Determine the [X, Y] coordinate at the center of the cell enclosing the given text.  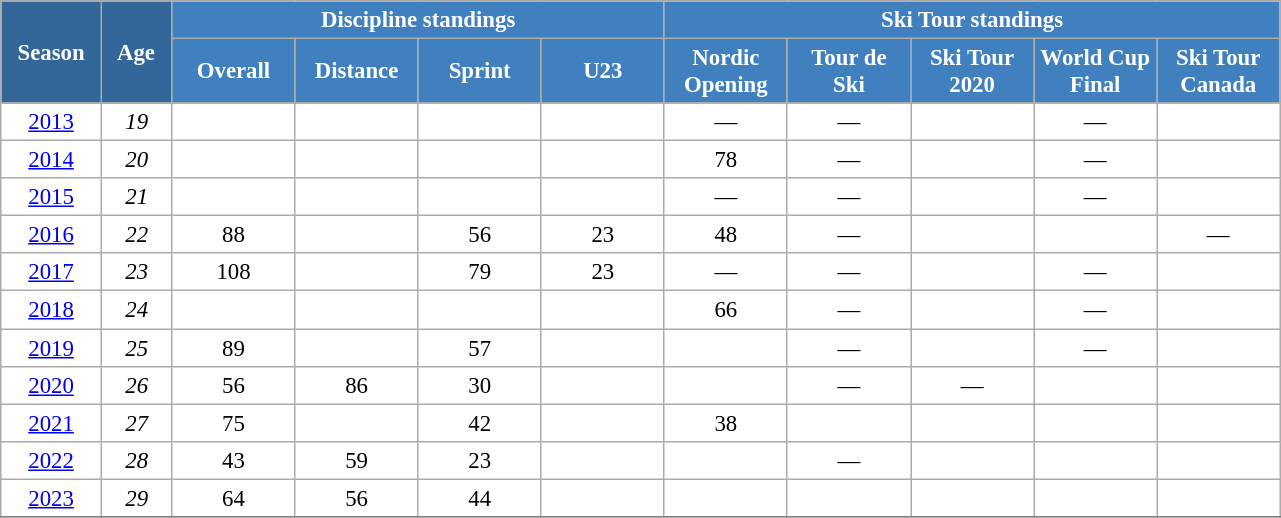
2023 [52, 498]
108 [234, 273]
64 [234, 498]
89 [234, 348]
86 [356, 385]
2013 [52, 122]
21 [136, 197]
2020 [52, 385]
26 [136, 385]
NordicOpening [726, 72]
19 [136, 122]
27 [136, 423]
2017 [52, 273]
Discipline standings [418, 20]
2014 [52, 160]
44 [480, 498]
2015 [52, 197]
Age [136, 52]
Ski Tour standings [972, 20]
30 [480, 385]
2022 [52, 460]
78 [726, 160]
88 [234, 235]
66 [726, 310]
22 [136, 235]
43 [234, 460]
79 [480, 273]
75 [234, 423]
World CupFinal [1096, 72]
29 [136, 498]
2016 [52, 235]
Sprint [480, 72]
20 [136, 160]
2018 [52, 310]
24 [136, 310]
Overall [234, 72]
28 [136, 460]
57 [480, 348]
38 [726, 423]
25 [136, 348]
59 [356, 460]
Ski Tour2020 [972, 72]
Tour deSki [848, 72]
Season [52, 52]
42 [480, 423]
U23 [602, 72]
Ski TourCanada [1218, 72]
2021 [52, 423]
Distance [356, 72]
48 [726, 235]
2019 [52, 348]
